Locate the cell with the specified text and output its [X, Y] center coordinate. 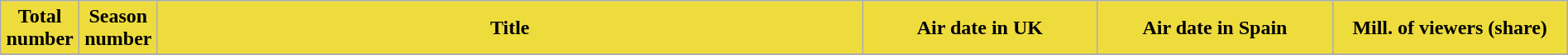
Air date in Spain [1215, 28]
Title [509, 28]
Mill. of viewers (share) [1450, 28]
Seasonnumber [117, 28]
Air date in UK [980, 28]
Totalnumber [40, 28]
